For the text-containing cell, return its midpoint in [X, Y] coordinate format. 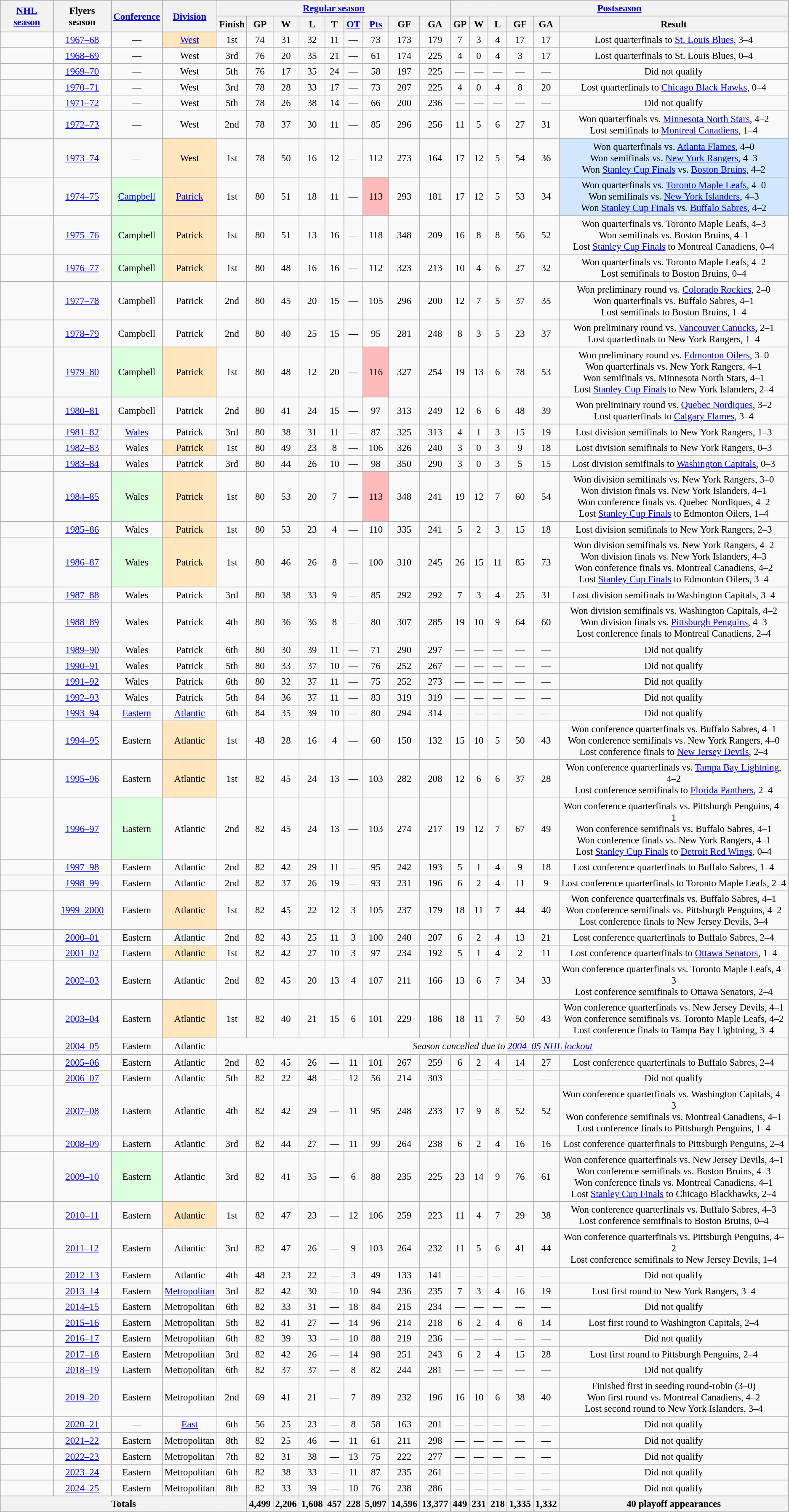
118 [376, 235]
4,499 [260, 1504]
256 [435, 125]
89 [376, 1397]
1991–92 [82, 681]
2000–01 [82, 938]
150 [404, 740]
251 [404, 1355]
2,206 [286, 1504]
1989–90 [82, 650]
1982–83 [82, 448]
Conference [137, 16]
Finish [232, 24]
233 [435, 1111]
219 [404, 1339]
1968–69 [82, 56]
303 [435, 1078]
99 [376, 1144]
East [190, 1425]
Lost quarterfinals to St. Louis Blues, 3–4 [674, 40]
261 [435, 1472]
249 [435, 411]
66 [376, 103]
217 [435, 829]
Won quarterfinals vs. Atlanta Flames, 4–0Won semifinals vs. New York Rangers, 4–3Won Stanley Cup Finals vs. Boston Bruins, 4–2 [674, 158]
Won quarterfinals vs. Toronto Maple Leafs, 4–0Won semifinals vs. New York Islanders, 4–3Won Stanley Cup Finals vs. Buffalo Sabres, 4–2 [674, 196]
2021–22 [82, 1440]
Won conference quarterfinals vs. Tampa Bay Lightning, 4–2Lost conference semifinals to Florida Panthers, 2–4 [674, 779]
5,097 [376, 1504]
71 [376, 650]
Pts [376, 24]
1980–81 [82, 411]
1977–78 [82, 301]
229 [404, 1019]
2023–24 [82, 1472]
1971–72 [82, 103]
327 [404, 372]
OT [354, 24]
2015–16 [82, 1323]
1974–75 [82, 196]
116 [376, 372]
1999–2000 [82, 910]
186 [435, 1019]
2019–20 [82, 1397]
213 [435, 268]
Lost first round to Washington Capitals, 2–4 [674, 1323]
1981–82 [82, 432]
Lost conference quarterfinals to Toronto Maple Leafs, 2–4 [674, 883]
1,335 [520, 1504]
166 [435, 981]
1993–94 [82, 713]
1975–76 [82, 235]
Lost conference quarterfinals to Pittsburgh Penguins, 2–4 [674, 1144]
Season cancelled due to 2004–05 NHL lockout [503, 1046]
1994–95 [82, 740]
215 [404, 1307]
2017–18 [82, 1355]
285 [435, 623]
94 [376, 1291]
307 [404, 623]
163 [404, 1425]
40 playoff appearances [674, 1504]
1973–74 [82, 158]
1979–80 [82, 372]
Flyers season [82, 16]
297 [435, 650]
Lost division semifinals to Washington Capitals, 3–4 [674, 595]
2005–06 [82, 1062]
Regular season [333, 8]
228 [354, 1504]
298 [435, 1440]
1967–68 [82, 40]
2014–15 [82, 1307]
1997–98 [82, 867]
2007–08 [82, 1111]
223 [435, 1215]
244 [404, 1370]
Lost division semifinals to New York Rangers, 2–3 [674, 530]
323 [404, 268]
208 [435, 779]
2010–11 [82, 1215]
Won conference quarterfinals vs. Pittsburgh Penguins, 4–2Lost conference semifinals to New Jersey Devils, 1–4 [674, 1248]
2022–23 [82, 1456]
1978–79 [82, 333]
293 [404, 196]
282 [404, 779]
Lost first round to Pittsburgh Penguins, 2–4 [674, 1355]
1990–91 [82, 666]
243 [435, 1355]
Lost division semifinals to New York Rangers, 1–3 [674, 432]
74 [260, 40]
Division [190, 16]
274 [404, 829]
173 [404, 40]
Lost quarterfinals to Chicago Black Hawks, 0–4 [674, 88]
Totals [124, 1504]
93 [376, 883]
457 [334, 1504]
1,332 [546, 1504]
254 [435, 372]
325 [404, 432]
2024–25 [82, 1488]
141 [435, 1275]
181 [435, 196]
2006–07 [82, 1078]
Won division semifinals vs. Washington Capitals, 4–2Won division finals vs. Pittsburgh Penguins, 4–3Lost conference finals to Montreal Canadiens, 2–4 [674, 623]
1984–85 [82, 497]
201 [435, 1425]
64 [520, 623]
1,608 [312, 1504]
Lost conference quarterfinals to Ottawa Senators, 1–4 [674, 953]
2001–02 [82, 953]
67 [520, 829]
209 [435, 235]
Won preliminary round vs. Colorado Rockies, 2–0Won quarterfinals vs. Buffalo Sabres, 4–1Lost semifinals to Boston Bruins, 1–4 [674, 301]
1985–86 [82, 530]
Lost division semifinals to Washington Capitals, 0–3 [674, 464]
314 [435, 713]
Lost quarterfinals to St. Louis Blues, 0–4 [674, 56]
449 [460, 1504]
2003–04 [82, 1019]
1983–84 [82, 464]
193 [435, 867]
277 [435, 1456]
192 [435, 953]
350 [404, 464]
Lost first round to New York Rangers, 3–4 [674, 1291]
2016–17 [82, 1339]
2002–03 [82, 981]
2020–21 [82, 1425]
96 [376, 1323]
Finished first in seeding round-robin (3–0)Won first round vs. Montreal Canadiens, 4–2Lost second round to New York Islanders, 3–4 [674, 1397]
2009–10 [82, 1176]
2008–09 [82, 1144]
2012–13 [82, 1275]
164 [435, 158]
245 [435, 563]
222 [404, 1456]
237 [404, 910]
294 [404, 713]
1969–70 [82, 72]
2018–19 [82, 1370]
174 [404, 56]
13,377 [435, 1504]
14,596 [404, 1504]
335 [404, 530]
107 [376, 981]
Won preliminary round vs. Vancouver Canucks, 2–1Lost quarterfinals to New York Rangers, 1–4 [674, 333]
1987–88 [82, 595]
Won quarterfinals vs. Toronto Maple Leafs, 4–2Lost semifinals to Boston Bruins, 0–4 [674, 268]
133 [404, 1275]
T [334, 24]
1988–89 [82, 623]
1998–99 [82, 883]
1970–71 [82, 88]
Won preliminary round vs. Quebec Nordiques, 3–2Lost quarterfinals to Calgary Flames, 3–4 [674, 411]
Won conference quarterfinals vs. Toronto Maple Leafs, 4–3Lost conference semifinals to Ottawa Senators, 2–4 [674, 981]
310 [404, 563]
1986–87 [82, 563]
7th [232, 1456]
2013–14 [82, 1291]
1995–96 [82, 779]
242 [404, 867]
1976–77 [82, 268]
Won conference quarterfinals vs. Buffalo Sabres, 4–3Lost conference semifinals to Boston Bruins, 0–4 [674, 1215]
69 [260, 1397]
Won quarterfinals vs. Toronto Maple Leafs, 4–3Won semifinals vs. Boston Bruins, 4–1Lost Stanley Cup Finals to Montreal Canadiens, 0–4 [674, 235]
NHL season [27, 16]
1972–73 [82, 125]
326 [404, 448]
Won quarterfinals vs. Minnesota North Stars, 4–2Lost semifinals to Montreal Canadiens, 1–4 [674, 125]
1996–97 [82, 829]
2011–12 [82, 1248]
Lost conference quarterfinals to Buffalo Sabres, 1–4 [674, 867]
Lost division semifinals to New York Rangers, 0–3 [674, 448]
197 [404, 72]
Result [674, 24]
2004–05 [82, 1046]
286 [435, 1488]
1992–93 [82, 697]
83 [376, 697]
Postseason [620, 8]
132 [435, 740]
110 [376, 530]
